Return (X, Y) of the center of cell containing provided text 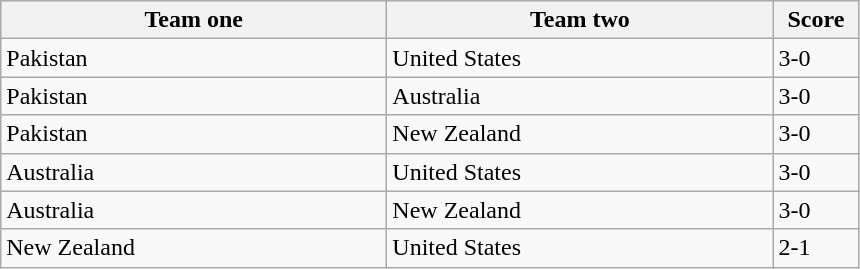
Team two (580, 20)
Team one (194, 20)
Score (816, 20)
2-1 (816, 248)
